Find where the given text appears and provide that cell's center as [X, Y] coordinate. 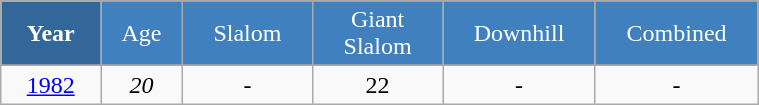
GiantSlalom [377, 34]
Downhill [520, 34]
20 [142, 85]
Slalom [247, 34]
Age [142, 34]
Year [51, 34]
Combined [676, 34]
1982 [51, 85]
22 [377, 85]
